Pinpoint the cell where the given text exists, returning its [X, Y] midpoint coordinate. 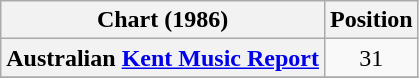
31 [371, 58]
Australian Kent Music Report [163, 58]
Position [371, 20]
Chart (1986) [163, 20]
